From the cell containing the given text, extract its center point as (x, y) coordinate. 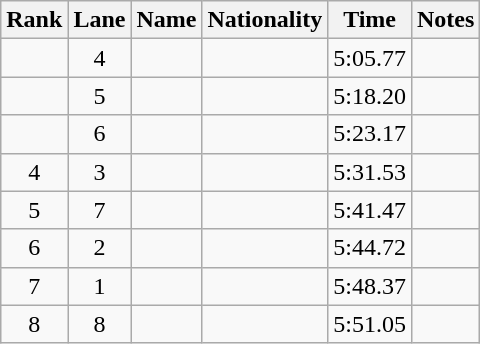
5:44.72 (370, 248)
Nationality (265, 20)
Time (370, 20)
Notes (445, 20)
Name (166, 20)
5:18.20 (370, 96)
Rank (34, 20)
3 (100, 172)
5:48.37 (370, 286)
5:31.53 (370, 172)
5:05.77 (370, 58)
1 (100, 286)
5:23.17 (370, 134)
2 (100, 248)
Lane (100, 20)
5:51.05 (370, 324)
5:41.47 (370, 210)
